Return the [X, Y] coordinate for the center point of the cell that contains the specified text.  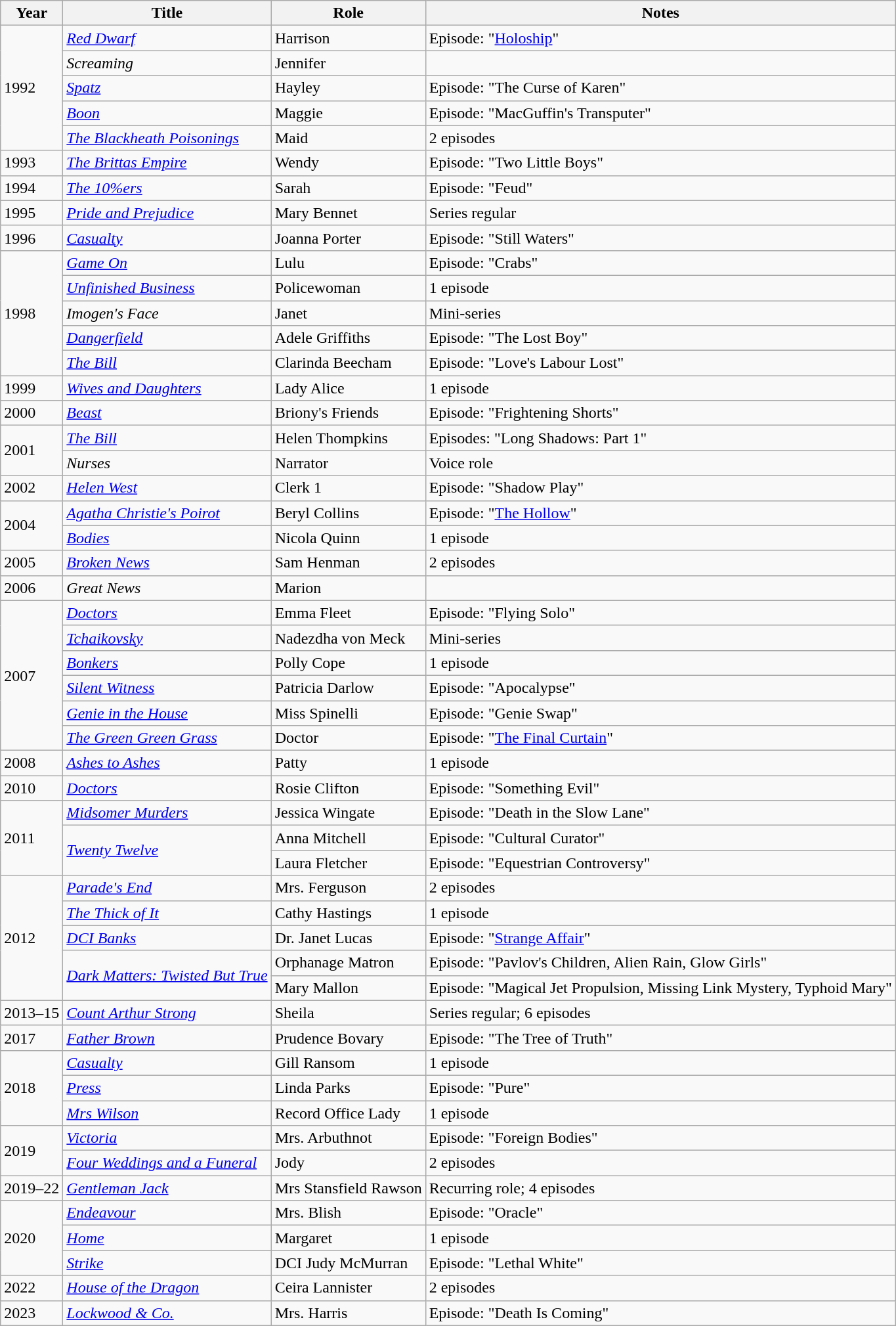
Hayley [348, 88]
Press [167, 1088]
Mary Bennet [348, 213]
Victoria [167, 1138]
Patty [348, 763]
Prudence Bovary [348, 1038]
Episode: "Pavlov's Children, Alien Rain, Glow Girls" [660, 963]
Screaming [167, 63]
Nurses [167, 463]
Maggie [348, 113]
Jessica Wingate [348, 813]
Helen West [167, 488]
Wives and Daughters [167, 388]
Episode: "Cultural Curator" [660, 838]
2000 [32, 413]
Doctor [348, 738]
2023 [32, 1313]
Unfinished Business [167, 288]
The Thick of It [167, 913]
2005 [32, 563]
Margaret [348, 1238]
Episode: "Something Evil" [660, 788]
Red Dwarf [167, 38]
Episode: "Love's Labour Lost" [660, 363]
Episodes: "Long Shadows: Part 1" [660, 438]
Episode: "The Curse of Karen" [660, 88]
2007 [32, 675]
Boon [167, 113]
2012 [32, 938]
Sheila [348, 1013]
Clarinda Beecham [348, 363]
Series regular; 6 episodes [660, 1013]
Episode: "MacGuffin's Transputer" [660, 113]
Joanna Porter [348, 238]
Episode: "Apocalypse" [660, 688]
Strike [167, 1263]
Jody [348, 1163]
Episode: "Lethal White" [660, 1263]
2011 [32, 838]
Lulu [348, 263]
DCI Banks [167, 938]
Imogen's Face [167, 313]
Series regular [660, 213]
Ashes to Ashes [167, 763]
Genie in the House [167, 713]
2018 [32, 1088]
Lockwood & Co. [167, 1313]
Episode: "Magical Jet Propulsion, Missing Link Mystery, Typhoid Mary" [660, 988]
Episode: "Death in the Slow Lane" [660, 813]
Beast [167, 413]
Episode: "Death Is Coming" [660, 1313]
Linda Parks [348, 1088]
2006 [32, 588]
Silent Witness [167, 688]
2022 [32, 1288]
Cathy Hastings [348, 913]
Polly Cope [348, 663]
Mrs Stansfield Rawson [348, 1188]
1994 [32, 188]
Endeavour [167, 1213]
Mrs. Harris [348, 1313]
2002 [32, 488]
Agatha Christie's Poirot [167, 513]
Gill Ransom [348, 1063]
Episode: "Oracle" [660, 1213]
Lady Alice [348, 388]
The Blackheath Poisonings [167, 138]
2020 [32, 1238]
Episode: "Feud" [660, 188]
Anna Mitchell [348, 838]
Tchaikovsky [167, 638]
Voice role [660, 463]
Episode: "Frightening Shorts" [660, 413]
Episode: "The Final Curtain" [660, 738]
Dark Matters: Twisted But True [167, 975]
The Brittas Empire [167, 163]
Father Brown [167, 1038]
Rosie Clifton [348, 788]
Episode: "Still Waters" [660, 238]
Sam Henman [348, 563]
Emma Fleet [348, 613]
Clerk 1 [348, 488]
Nicola Quinn [348, 538]
House of the Dragon [167, 1288]
1993 [32, 163]
Mrs Wilson [167, 1113]
Maid [348, 138]
Gentleman Jack [167, 1188]
Count Arthur Strong [167, 1013]
Episode: "Strange Affair" [660, 938]
1992 [32, 88]
Episode: "Flying Solo" [660, 613]
Policewoman [348, 288]
Marion [348, 588]
Midsomer Murders [167, 813]
Mary Mallon [348, 988]
Adele Griffiths [348, 338]
Parade's End [167, 888]
Laura Fletcher [348, 863]
Episode: "Equestrian Controversy" [660, 863]
Orphanage Matron [348, 963]
1999 [32, 388]
Record Office Lady [348, 1113]
Harrison [348, 38]
2004 [32, 525]
2008 [32, 763]
Patricia Darlow [348, 688]
Four Weddings and a Funeral [167, 1163]
Wendy [348, 163]
Great News [167, 588]
Episode: "Foreign Bodies" [660, 1138]
Mrs. Ferguson [348, 888]
1998 [32, 313]
Sarah [348, 188]
Dangerfield [167, 338]
Game On [167, 263]
Role [348, 13]
2019 [32, 1151]
Episode: "The Lost Boy" [660, 338]
Jennifer [348, 63]
Notes [660, 13]
Bonkers [167, 663]
Episode: "Genie Swap" [660, 713]
Miss Spinelli [348, 713]
Episode: "Shadow Play" [660, 488]
Bodies [167, 538]
Broken News [167, 563]
Pride and Prejudice [167, 213]
2010 [32, 788]
Narrator [348, 463]
Episode: "Pure" [660, 1088]
Nadezdha von Meck [348, 638]
2001 [32, 451]
Spatz [167, 88]
Episode: "Crabs" [660, 263]
2017 [32, 1038]
The 10%ers [167, 188]
1995 [32, 213]
2019–22 [32, 1188]
Mrs. Blish [348, 1213]
Episode: "The Hollow" [660, 513]
Helen Thompkins [348, 438]
Episode: "Two Little Boys" [660, 163]
Year [32, 13]
Briony's Friends [348, 413]
Episode: "Holoship" [660, 38]
Beryl Collins [348, 513]
1996 [32, 238]
Dr. Janet Lucas [348, 938]
Mrs. Arbuthnot [348, 1138]
2013–15 [32, 1013]
Ceira Lannister [348, 1288]
Twenty Twelve [167, 851]
Episode: "The Tree of Truth" [660, 1038]
Home [167, 1238]
Janet [348, 313]
DCI Judy McMurran [348, 1263]
Recurring role; 4 episodes [660, 1188]
Title [167, 13]
The Green Green Grass [167, 738]
